Provide the [X, Y] coordinate of the cell's center where the given text is located.  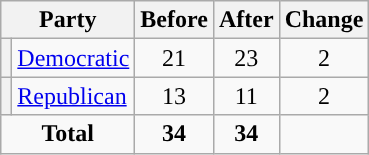
Total [68, 134]
Change [324, 20]
Republican [74, 96]
11 [246, 96]
21 [174, 58]
Democratic [74, 58]
After [246, 20]
23 [246, 58]
13 [174, 96]
Party [68, 20]
Before [174, 20]
